Capture the cell that displays the provided text and extract its [x, y] central coordinate. 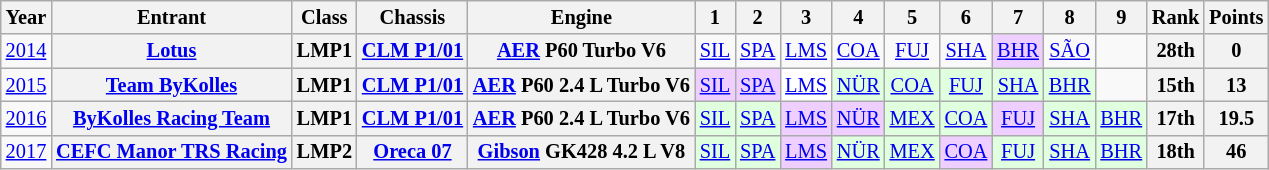
1 [715, 17]
3 [806, 17]
5 [912, 17]
Engine [582, 17]
2015 [26, 85]
Team ByKolles [172, 85]
Year [26, 17]
46 [1236, 152]
18th [1176, 152]
Gibson GK428 4.2 L V8 [582, 152]
Class [324, 17]
19.5 [1236, 118]
2017 [26, 152]
0 [1236, 51]
Oreca 07 [412, 152]
15th [1176, 85]
Points [1236, 17]
8 [1070, 17]
Lotus [172, 51]
AER P60 Turbo V6 [582, 51]
SÃO [1070, 51]
17th [1176, 118]
6 [966, 17]
Rank [1176, 17]
CEFC Manor TRS Racing [172, 152]
Entrant [172, 17]
28th [1176, 51]
4 [858, 17]
ByKolles Racing Team [172, 118]
LMP2 [324, 152]
2016 [26, 118]
2 [758, 17]
Chassis [412, 17]
7 [1018, 17]
9 [1121, 17]
13 [1236, 85]
2014 [26, 51]
